Provide the (X, Y) coordinate of the cell's center where the given text is located.  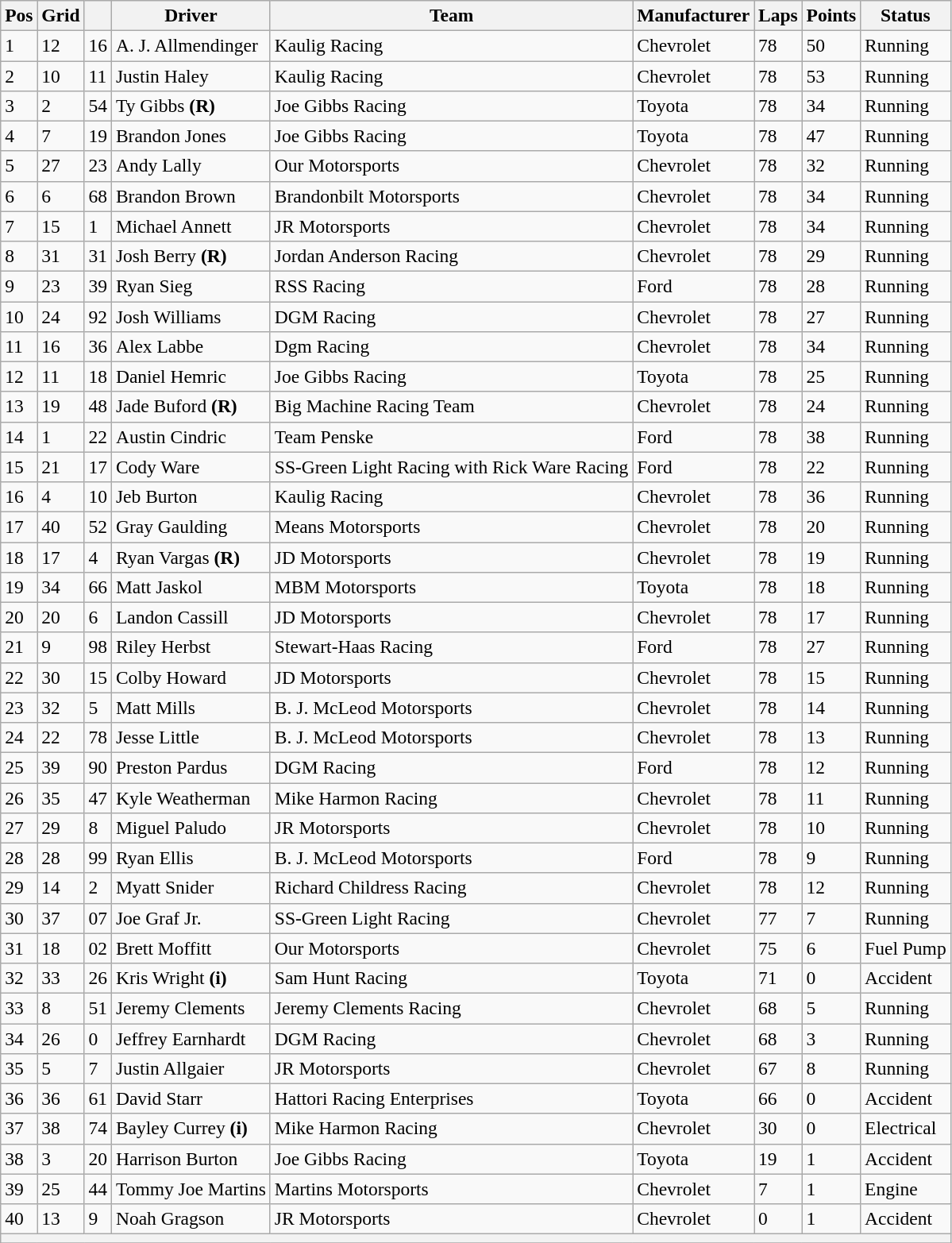
David Starr (191, 1098)
90 (98, 767)
Stewart-Haas Racing (451, 647)
Team Penske (451, 437)
Andy Lally (191, 166)
92 (98, 316)
Brandonbilt Motorsports (451, 196)
Jeremy Clements Racing (451, 1008)
Big Machine Racing Team (451, 407)
Austin Cindric (191, 437)
Harrison Burton (191, 1159)
Joe Graf Jr. (191, 918)
Jeffrey Earnhardt (191, 1038)
Daniel Hemric (191, 376)
07 (98, 918)
Fuel Pump (905, 948)
54 (98, 106)
02 (98, 948)
Dgm Racing (451, 346)
Kris Wright (i) (191, 978)
Justin Haley (191, 75)
Tommy Joe Martins (191, 1189)
Landon Cassill (191, 617)
61 (98, 1098)
74 (98, 1129)
Sam Hunt Racing (451, 978)
71 (778, 978)
Ryan Sieg (191, 286)
Jade Buford (R) (191, 407)
99 (98, 858)
Cody Ware (191, 467)
Ryan Ellis (191, 858)
Jordan Anderson Racing (451, 256)
Gray Gaulding (191, 527)
SS-Green Light Racing (451, 918)
Team (451, 15)
Kyle Weatherman (191, 797)
MBM Motorsports (451, 587)
Josh Berry (R) (191, 256)
Bayley Currey (i) (191, 1129)
Justin Allgaier (191, 1068)
Brett Moffitt (191, 948)
Jeremy Clements (191, 1008)
Grid (60, 15)
Preston Pardus (191, 767)
48 (98, 407)
50 (831, 45)
Alex Labbe (191, 346)
Engine (905, 1189)
Pos (19, 15)
RSS Racing (451, 286)
Colby Howard (191, 677)
SS-Green Light Racing with Rick Ware Racing (451, 467)
67 (778, 1068)
75 (778, 948)
98 (98, 647)
44 (98, 1189)
Josh Williams (191, 316)
77 (778, 918)
Michael Annett (191, 226)
Ty Gibbs (R) (191, 106)
Riley Herbst (191, 647)
53 (831, 75)
Jesse Little (191, 737)
52 (98, 527)
Matt Mills (191, 708)
Driver (191, 15)
A. J. Allmendinger (191, 45)
Ryan Vargas (R) (191, 557)
Points (831, 15)
Noah Gragson (191, 1218)
Brandon Jones (191, 136)
Manufacturer (694, 15)
Miguel Paludo (191, 828)
51 (98, 1008)
Means Motorsports (451, 527)
Status (905, 15)
Laps (778, 15)
Myatt Snider (191, 888)
Richard Childress Racing (451, 888)
Matt Jaskol (191, 587)
Jeb Burton (191, 496)
Brandon Brown (191, 196)
Hattori Racing Enterprises (451, 1098)
Martins Motorsports (451, 1189)
Electrical (905, 1129)
